Extract the [X, Y] coordinate from the center of the cell holding the provided text.  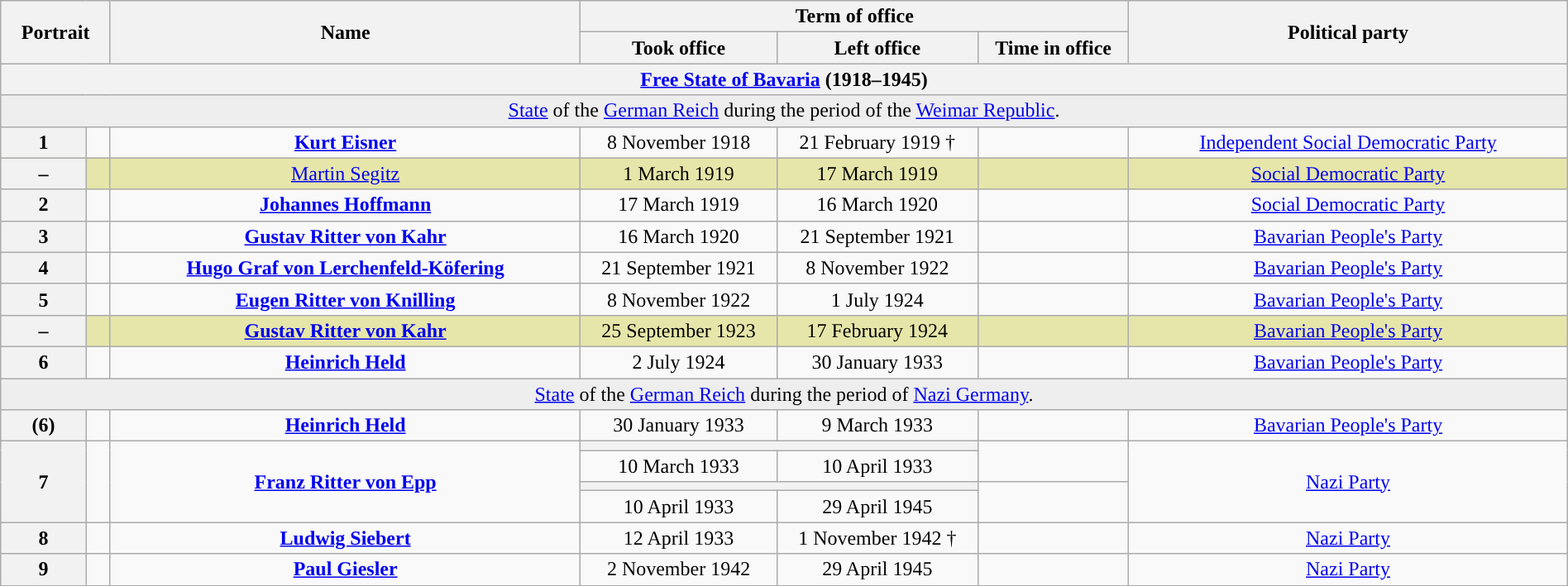
Martin Segitz [345, 174]
2 [43, 205]
4 [43, 268]
2 November 1942 [678, 569]
Ludwig Siebert [345, 538]
8 [43, 538]
1 July 1924 [877, 299]
Johannes Hoffmann [345, 205]
Political party [1348, 32]
2 July 1924 [678, 362]
Paul Giesler [345, 569]
3 [43, 236]
1 March 1919 [678, 174]
25 September 1923 [678, 331]
17 February 1924 [877, 331]
Franz Ritter von Epp [345, 482]
8 November 1918 [678, 142]
12 April 1933 [678, 538]
Name [345, 32]
Eugen Ritter von Knilling [345, 299]
Portrait [56, 32]
Independent Social Democratic Party [1348, 142]
21 February 1919 † [877, 142]
Took office [678, 48]
1 [43, 142]
1 November 1942 † [877, 538]
State of the German Reich during the period of the Weimar Republic. [784, 111]
Time in office [1053, 48]
5 [43, 299]
6 [43, 362]
State of the German Reich during the period of Nazi Germany. [784, 394]
Free State of Bavaria (1918–1945) [784, 79]
9 March 1933 [877, 426]
9 [43, 569]
(6) [43, 426]
7 [43, 482]
Kurt Eisner [345, 142]
Hugo Graf von Lerchenfeld-Köfering [345, 268]
Term of office [855, 17]
Left office [877, 48]
10 March 1933 [678, 466]
